Return the (X, Y) coordinate for the center point of the cell that contains the specified text.  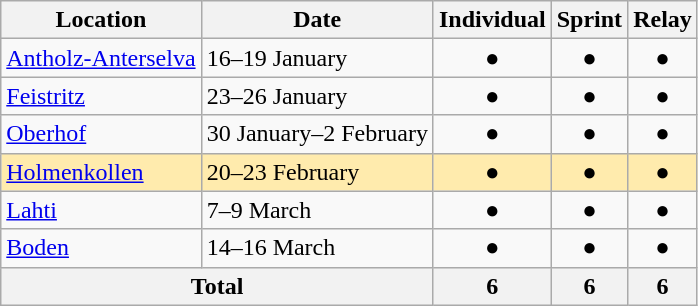
Boden (101, 248)
Holmenkollen (101, 172)
Oberhof (101, 134)
20–23 February (317, 172)
Location (101, 20)
Relay (663, 20)
Lahti (101, 210)
14–16 March (317, 248)
Total (218, 286)
Individual (492, 20)
Date (317, 20)
23–26 January (317, 96)
Antholz-Anterselva (101, 58)
7–9 March (317, 210)
16–19 January (317, 58)
30 January–2 February (317, 134)
Feistritz (101, 96)
Sprint (589, 20)
